Pinpoint the cell where the given text exists, returning its (x, y) midpoint coordinate. 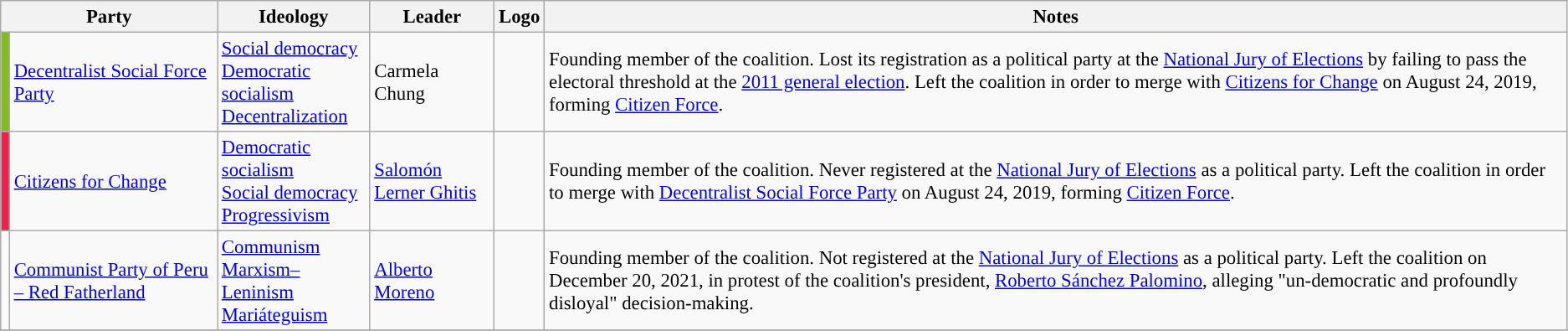
Notes (1056, 17)
Carmela Chung (432, 82)
Logo (520, 17)
Alberto Moreno (432, 282)
Social democracyDemocratic socialismDecentralization (294, 82)
Salomón Lerner Ghitis (432, 181)
Leader (432, 17)
Decentralist Social Force Party (113, 82)
Democratic socialismSocial democracyProgressivism (294, 181)
CommunismMarxism–LeninismMariáteguism (294, 282)
Party (109, 17)
Citizens for Change (113, 181)
Communist Party of Peru – Red Fatherland (113, 282)
Ideology (294, 17)
